Provide the (X, Y) coordinate of the cell's center where the given text is located.  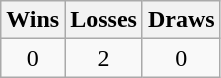
Losses (104, 20)
Wins (33, 20)
Draws (181, 20)
2 (104, 58)
